Extract the [X, Y] coordinate from the center of the cell holding the provided text.  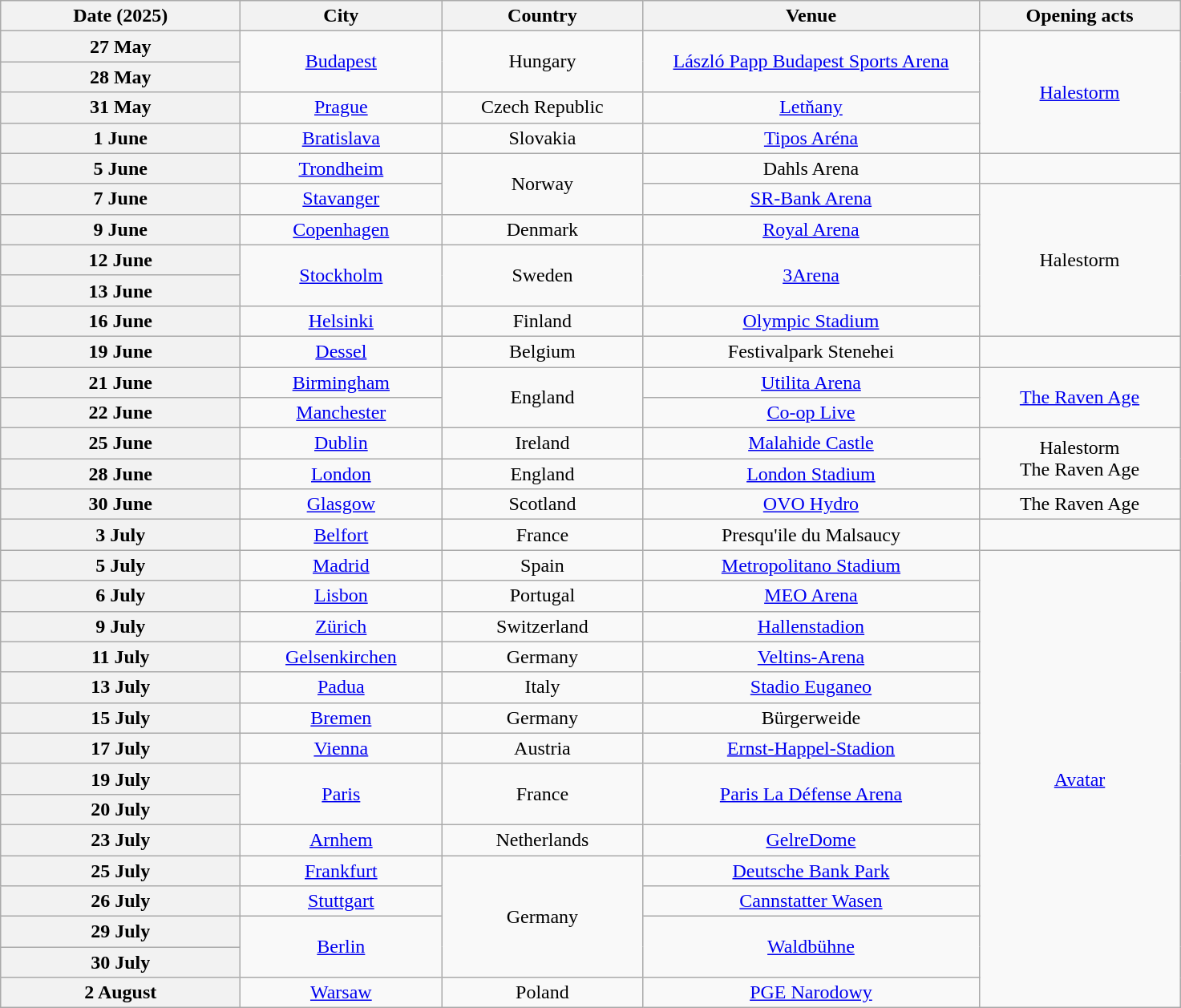
Hallenstadion [811, 626]
Stavanger [342, 199]
26 July [120, 901]
Co-op Live [811, 413]
Norway [542, 184]
Copenhagen [342, 229]
Metropolitano Stadium [811, 565]
Berlin [342, 947]
25 June [120, 443]
Austria [542, 748]
16 June [120, 321]
HalestormThe Raven Age [1079, 459]
Padua [342, 687]
31 May [120, 107]
Netherlands [542, 840]
15 July [120, 718]
Stadio Euganeo [811, 687]
Prague [342, 107]
Ireland [542, 443]
Belgium [542, 351]
Tipos Aréna [811, 138]
13 July [120, 687]
19 July [120, 779]
9 June [120, 229]
5 June [120, 168]
5 July [120, 565]
Dublin [342, 443]
Helsinki [342, 321]
Zürich [342, 626]
Deutsche Bank Park [811, 870]
Slovakia [542, 138]
Manchester [342, 413]
Opening acts [1079, 16]
30 June [120, 504]
2 August [120, 993]
7 June [120, 199]
City [342, 16]
23 July [120, 840]
17 July [120, 748]
Scotland [542, 504]
11 July [120, 657]
Bürgerweide [811, 718]
Frankfurt [342, 870]
Spain [542, 565]
Madrid [342, 565]
Sweden [542, 275]
Trondheim [342, 168]
Royal Arena [811, 229]
3Arena [811, 275]
28 May [120, 77]
28 June [120, 474]
Bremen [342, 718]
László Papp Budapest Sports Arena [811, 62]
Presqu'ile du Malsaucy [811, 535]
SR-Bank Arena [811, 199]
21 June [120, 383]
Glasgow [342, 504]
6 July [120, 596]
Switzerland [542, 626]
Finland [542, 321]
19 June [120, 351]
Stuttgart [342, 901]
Dessel [342, 351]
Poland [542, 993]
Czech Republic [542, 107]
27 May [120, 47]
Lisbon [342, 596]
Warsaw [342, 993]
London [342, 474]
Cannstatter Wasen [811, 901]
Malahide Castle [811, 443]
Belfort [342, 535]
Olympic Stadium [811, 321]
London Stadium [811, 474]
GelreDome [811, 840]
20 July [120, 809]
Denmark [542, 229]
Festivalpark Stenehei [811, 351]
Birmingham [342, 383]
1 June [120, 138]
Stockholm [342, 275]
Venue [811, 16]
22 June [120, 413]
30 July [120, 962]
Dahls Arena [811, 168]
PGE Narodowy [811, 993]
Date (2025) [120, 16]
Vienna [342, 748]
3 July [120, 535]
MEO Arena [811, 596]
Country [542, 16]
Paris [342, 794]
OVO Hydro [811, 504]
13 June [120, 290]
Letňany [811, 107]
Ernst-Happel-Stadion [811, 748]
Avatar [1079, 779]
9 July [120, 626]
Italy [542, 687]
Gelsenkirchen [342, 657]
Arnhem [342, 840]
12 June [120, 260]
Veltins-Arena [811, 657]
Utilita Arena [811, 383]
Paris La Défense Arena [811, 794]
Portugal [542, 596]
Hungary [542, 62]
Waldbühne [811, 947]
25 July [120, 870]
Budapest [342, 62]
29 July [120, 932]
Bratislava [342, 138]
